Locate the cell with the specified text and output its (x, y) center coordinate. 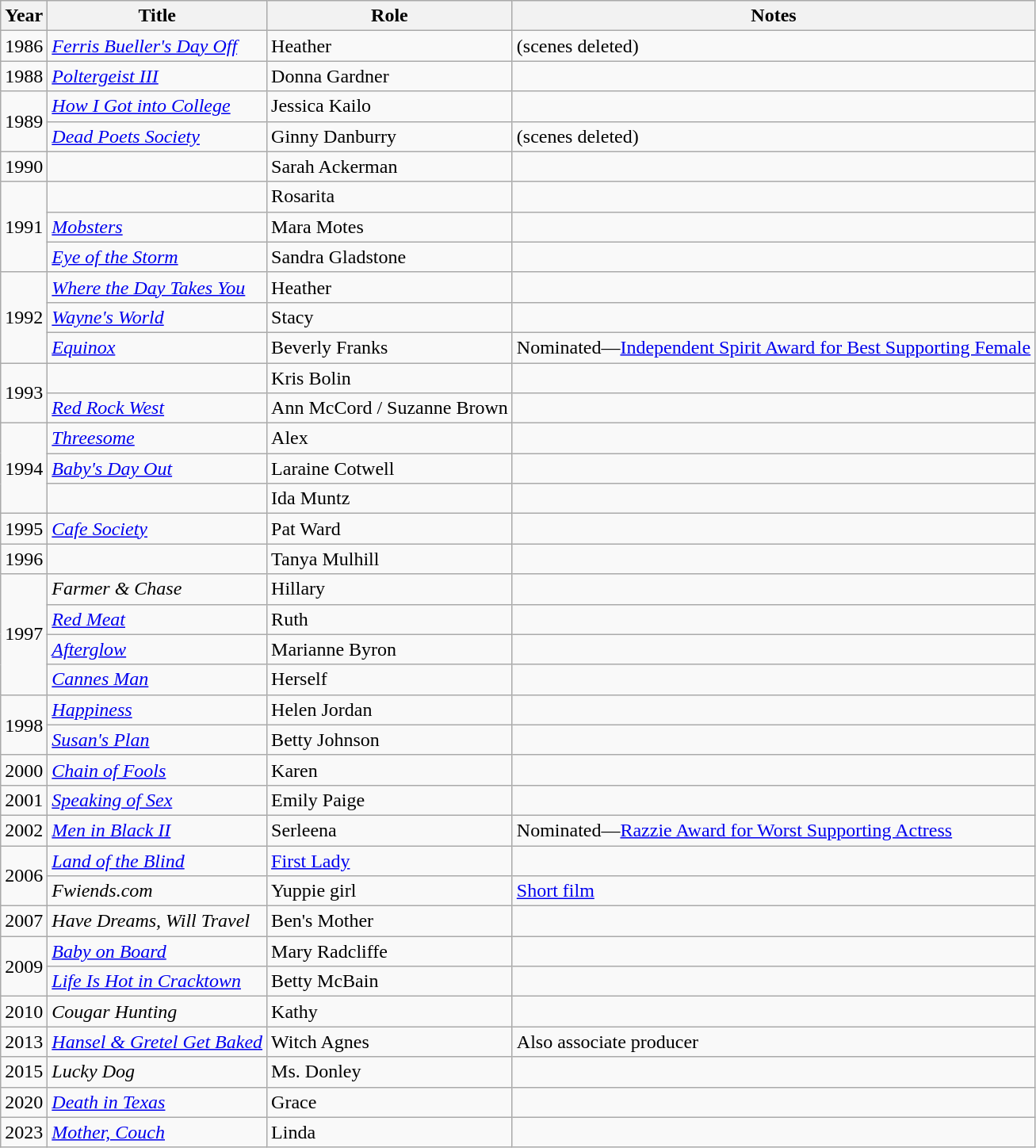
Land of the Blind (157, 860)
Wayne's World (157, 317)
Death in Texas (157, 1102)
Also associate producer (774, 1042)
Nominated—Independent Spirit Award for Best Supporting Female (774, 347)
Yuppie girl (390, 891)
1991 (24, 227)
Ruth (390, 619)
1989 (24, 121)
Role (390, 16)
Eye of the Storm (157, 257)
Cannes Man (157, 679)
Chain of Fools (157, 770)
Hansel & Gretel Get Baked (157, 1042)
Cougar Hunting (157, 1012)
Happiness (157, 710)
2009 (24, 966)
Stacy (390, 317)
Ginny Danburry (390, 136)
Speaking of Sex (157, 800)
1996 (24, 559)
2001 (24, 800)
2013 (24, 1042)
Linda (390, 1132)
Year (24, 16)
Afterglow (157, 649)
2002 (24, 830)
Ferris Bueller's Day Off (157, 46)
Jessica Kailo (390, 106)
1990 (24, 166)
First Lady (390, 860)
1986 (24, 46)
Red Rock West (157, 408)
Mary Radcliffe (390, 951)
Helen Jordan (390, 710)
Lucky Dog (157, 1072)
1988 (24, 76)
Farmer & Chase (157, 589)
Sandra Gladstone (390, 257)
2010 (24, 1012)
Emily Paige (390, 800)
Alex (390, 438)
Karen (390, 770)
Nominated—Razzie Award for Worst Supporting Actress (774, 830)
Rosarita (390, 197)
Notes (774, 16)
1994 (24, 469)
Grace (390, 1102)
Short film (774, 891)
2000 (24, 770)
Ben's Mother (390, 921)
Cafe Society (157, 529)
Donna Gardner (390, 76)
Marianne Byron (390, 649)
Witch Agnes (390, 1042)
2007 (24, 921)
Betty McBain (390, 982)
2023 (24, 1132)
Life Is Hot in Cracktown (157, 982)
2015 (24, 1072)
Betty Johnson (390, 740)
Red Meat (157, 619)
Threesome (157, 438)
Sarah Ackerman (390, 166)
Hillary (390, 589)
Poltergeist III (157, 76)
Pat Ward (390, 529)
1993 (24, 393)
Mobsters (157, 227)
Ms. Donley (390, 1072)
Ida Muntz (390, 499)
Fwiends.com (157, 891)
How I Got into College (157, 106)
Men in Black II (157, 830)
Tanya Mulhill (390, 559)
Dead Poets Society (157, 136)
Ann McCord / Suzanne Brown (390, 408)
Susan's Plan (157, 740)
1997 (24, 634)
Where the Day Takes You (157, 287)
2020 (24, 1102)
1992 (24, 317)
Kathy (390, 1012)
1995 (24, 529)
Serleena (390, 830)
Mother, Couch (157, 1132)
Have Dreams, Will Travel (157, 921)
Kris Bolin (390, 378)
Herself (390, 679)
1998 (24, 725)
2006 (24, 875)
Laraine Cotwell (390, 469)
Equinox (157, 347)
Beverly Franks (390, 347)
Baby's Day Out (157, 469)
Title (157, 16)
Mara Motes (390, 227)
Baby on Board (157, 951)
